Output the (x, y) coordinate of the center of the cell containing the given text.  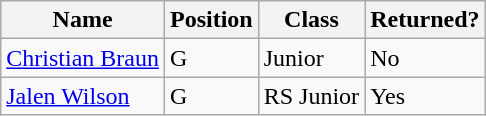
Junior (311, 58)
Christian Braun (83, 58)
Class (311, 20)
Name (83, 20)
Yes (425, 96)
Jalen Wilson (83, 96)
No (425, 58)
Position (211, 20)
Returned? (425, 20)
RS Junior (311, 96)
